Provide the [x, y] coordinate of the cell's center where the given text is located.  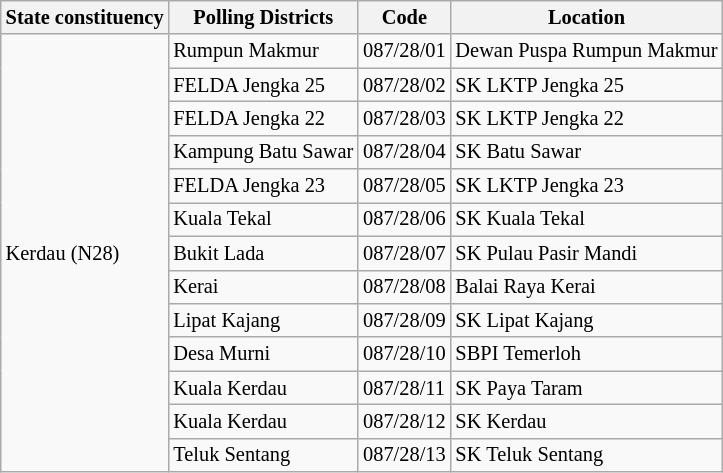
Location [587, 17]
Lipat Kajang [263, 320]
Teluk Sentang [263, 455]
087/28/01 [404, 51]
Desa Murni [263, 354]
087/28/12 [404, 421]
SK Teluk Sentang [587, 455]
SK Kerdau [587, 421]
087/28/09 [404, 320]
Code [404, 17]
FELDA Jengka 22 [263, 118]
087/28/05 [404, 186]
087/28/04 [404, 152]
Kerai [263, 287]
SK LKTP Jengka 22 [587, 118]
Bukit Lada [263, 253]
FELDA Jengka 25 [263, 85]
SK Pulau Pasir Mandi [587, 253]
SBPI Temerloh [587, 354]
State constituency [85, 17]
Balai Raya Kerai [587, 287]
SK Kuala Tekal [587, 219]
Kampung Batu Sawar [263, 152]
FELDA Jengka 23 [263, 186]
087/28/03 [404, 118]
SK Paya Taram [587, 388]
087/28/08 [404, 287]
SK LKTP Jengka 25 [587, 85]
087/28/13 [404, 455]
087/28/10 [404, 354]
Rumpun Makmur [263, 51]
087/28/02 [404, 85]
Kerdau (N28) [85, 253]
087/28/06 [404, 219]
087/28/11 [404, 388]
SK LKTP Jengka 23 [587, 186]
Kuala Tekal [263, 219]
SK Lipat Kajang [587, 320]
SK Batu Sawar [587, 152]
087/28/07 [404, 253]
Polling Districts [263, 17]
Dewan Puspa Rumpun Makmur [587, 51]
